Pinpoint the cell where the given text exists, returning its (X, Y) midpoint coordinate. 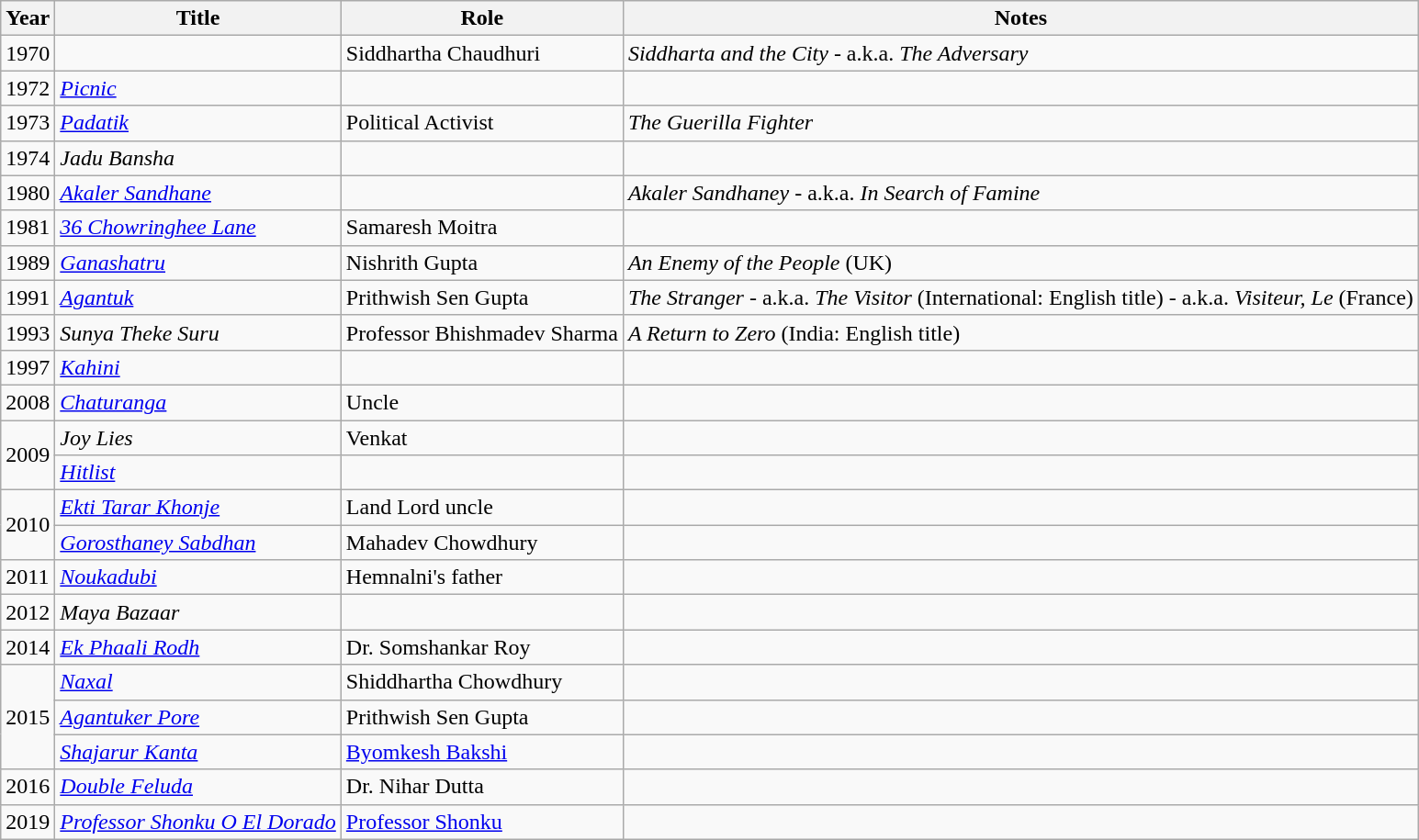
Shajarur Kanta (198, 752)
Dr. Nihar Dutta (481, 787)
Jadu Bansha (198, 158)
Byomkesh Bakshi (481, 752)
Picnic (198, 88)
1993 (28, 332)
Political Activist (481, 123)
1989 (28, 263)
Chaturanga (198, 402)
Professor Bhishmadev Sharma (481, 332)
1980 (28, 193)
Ganashatru (198, 263)
Siddharta and the City - a.k.a. The Adversary (1020, 53)
Samaresh Moitra (481, 228)
Professor Shonku (481, 822)
Mahadev Chowdhury (481, 543)
1981 (28, 228)
1991 (28, 297)
The Guerilla Fighter (1020, 123)
Joy Lies (198, 438)
Padatik (198, 123)
Notes (1020, 18)
Nishrith Gupta (481, 263)
2008 (28, 402)
2014 (28, 647)
1970 (28, 53)
Sunya Theke Suru (198, 332)
Kahini (198, 367)
Ekti Tarar Khonje (198, 508)
2009 (28, 455)
Agantuker Pore (198, 717)
Double Feluda (198, 787)
36 Chowringhee Lane (198, 228)
Agantuk (198, 297)
2019 (28, 822)
Naxal (198, 682)
2015 (28, 717)
Shiddhartha Chowdhury (481, 682)
Land Lord uncle (481, 508)
2012 (28, 612)
Gorosthaney Sabdhan (198, 543)
1972 (28, 88)
Siddhartha Chaudhuri (481, 53)
Dr. Somshankar Roy (481, 647)
Role (481, 18)
Maya Bazaar (198, 612)
Year (28, 18)
1973 (28, 123)
An Enemy of the People (UK) (1020, 263)
Ek Phaali Rodh (198, 647)
Title (198, 18)
Akaler Sandhaney - a.k.a. In Search of Famine (1020, 193)
A Return to Zero (India: English title) (1020, 332)
1974 (28, 158)
Uncle (481, 402)
2016 (28, 787)
2011 (28, 577)
The Stranger - a.k.a. The Visitor (International: English title) - a.k.a. Visiteur, Le (France) (1020, 297)
Venkat (481, 438)
Akaler Sandhane (198, 193)
1997 (28, 367)
Hemnalni's father (481, 577)
Noukadubi (198, 577)
2010 (28, 525)
Hitlist (198, 473)
Professor Shonku O El Dorado (198, 822)
